Capture the cell that displays the provided text and extract its (x, y) central coordinate. 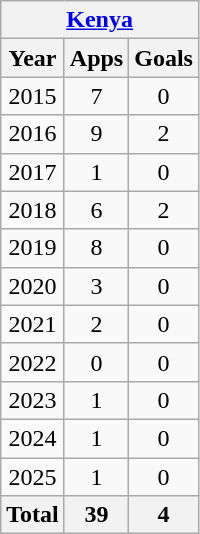
2020 (33, 286)
Year (33, 58)
2024 (33, 438)
9 (96, 134)
39 (96, 515)
Apps (96, 58)
6 (96, 210)
2025 (33, 477)
2022 (33, 362)
2019 (33, 248)
8 (96, 248)
2015 (33, 96)
7 (96, 96)
2016 (33, 134)
2017 (33, 172)
Goals (164, 58)
3 (96, 286)
2021 (33, 324)
2023 (33, 400)
Kenya (100, 20)
2018 (33, 210)
4 (164, 515)
Total (33, 515)
